Provide the (X, Y) coordinate of the cell's center where the given text is located.  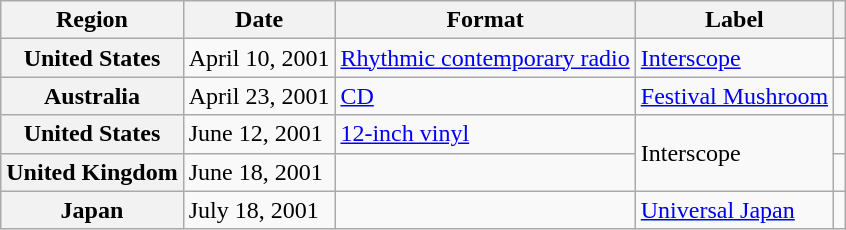
Label (734, 20)
12-inch vinyl (485, 134)
April 23, 2001 (259, 96)
CD (485, 96)
Universal Japan (734, 210)
April 10, 2001 (259, 58)
Festival Mushroom (734, 96)
June 18, 2001 (259, 172)
Rhythmic contemporary radio (485, 58)
Japan (92, 210)
Region (92, 20)
June 12, 2001 (259, 134)
United Kingdom (92, 172)
July 18, 2001 (259, 210)
Date (259, 20)
Format (485, 20)
Australia (92, 96)
